Scan for the cell matching the given text and deliver its [X, Y] coordinate at center. 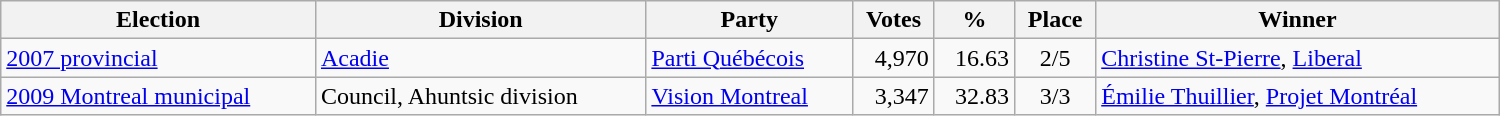
2007 provincial [158, 58]
Place [1056, 20]
32.83 [974, 96]
2009 Montreal municipal [158, 96]
% [974, 20]
Christine St-Pierre, Liberal [1298, 58]
Division [480, 20]
2/5 [1056, 58]
Election [158, 20]
Party [750, 20]
3,347 [894, 96]
4,970 [894, 58]
3/3 [1056, 96]
Winner [1298, 20]
16.63 [974, 58]
Émilie Thuillier, Projet Montréal [1298, 96]
Vision Montreal [750, 96]
Votes [894, 20]
Acadie [480, 58]
Parti Québécois [750, 58]
Council, Ahuntsic division [480, 96]
